Determine the (X, Y) coordinate at the center of the cell enclosing the given text.  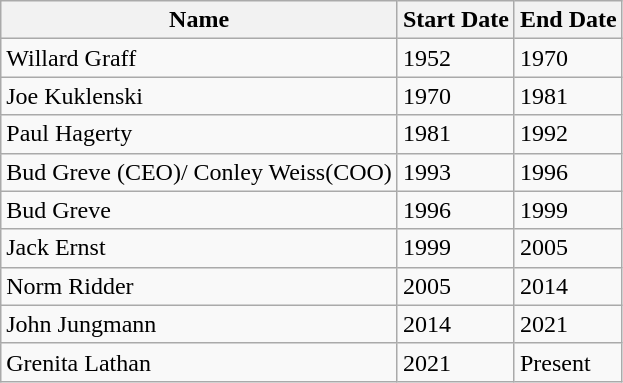
Name (200, 20)
1992 (568, 134)
Start Date (456, 20)
1952 (456, 58)
Jack Ernst (200, 248)
1993 (456, 172)
Joe Kuklenski (200, 96)
Willard Graff (200, 58)
Bud Greve (200, 210)
John Jungmann (200, 324)
Norm Ridder (200, 286)
End Date (568, 20)
Paul Hagerty (200, 134)
Grenita Lathan (200, 362)
Bud Greve (CEO)/ Conley Weiss(COO) (200, 172)
Present (568, 362)
